Detect which cell encompasses the target text, then output its [x, y] center coordinate. 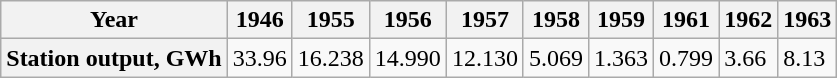
0.799 [686, 58]
1946 [260, 20]
1958 [556, 20]
1.363 [622, 58]
1957 [484, 20]
14.990 [408, 58]
5.069 [556, 58]
16.238 [330, 58]
1962 [748, 20]
1959 [622, 20]
33.96 [260, 58]
Year [114, 20]
8.13 [808, 58]
3.66 [748, 58]
1956 [408, 20]
1955 [330, 20]
1963 [808, 20]
12.130 [484, 58]
Station output, GWh [114, 58]
1961 [686, 20]
